Capture the cell that displays the provided text and extract its [x, y] central coordinate. 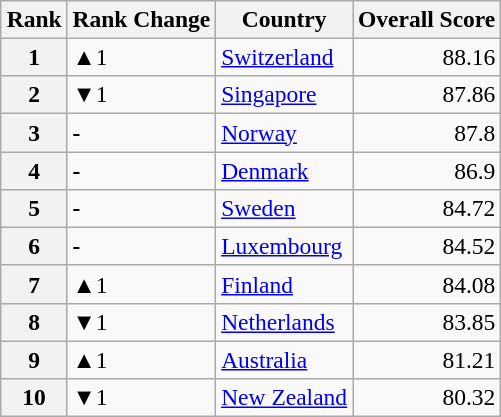
Singapore [284, 95]
83.85 [427, 322]
9 [34, 360]
New Zealand [284, 398]
3 [34, 133]
1 [34, 57]
Rank Change [142, 19]
84.08 [427, 284]
81.21 [427, 360]
88.16 [427, 57]
Netherlands [284, 322]
87.86 [427, 95]
Finland [284, 284]
10 [34, 398]
87.8 [427, 133]
Switzerland [284, 57]
80.32 [427, 398]
6 [34, 247]
Overall Score [427, 19]
Rank [34, 19]
84.52 [427, 247]
5 [34, 209]
Luxembourg [284, 247]
Norway [284, 133]
86.9 [427, 171]
8 [34, 322]
Denmark [284, 171]
Australia [284, 360]
2 [34, 95]
4 [34, 171]
84.72 [427, 209]
Sweden [284, 209]
Country [284, 19]
7 [34, 284]
